Detect which cell encompasses the target text, then output its [x, y] center coordinate. 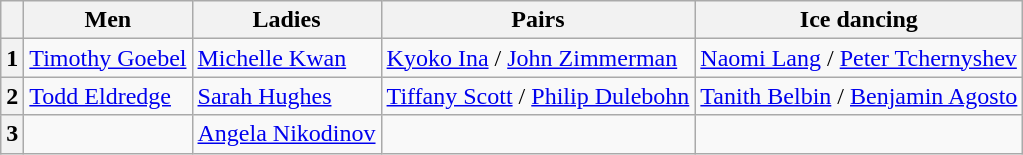
Men [108, 20]
Naomi Lang / Peter Tchernyshev [859, 58]
Todd Eldredge [108, 96]
Tanith Belbin / Benjamin Agosto [859, 96]
Tiffany Scott / Philip Dulebohn [538, 96]
2 [12, 96]
Angela Nikodinov [286, 134]
Sarah Hughes [286, 96]
Timothy Goebel [108, 58]
Ice dancing [859, 20]
Pairs [538, 20]
Ladies [286, 20]
3 [12, 134]
Michelle Kwan [286, 58]
Kyoko Ina / John Zimmerman [538, 58]
1 [12, 58]
